Output the (x, y) coordinate of the center of the cell containing the given text.  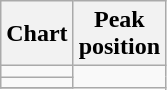
Chart (37, 34)
Peakposition (119, 34)
